Identify which cell holds the provided text, then report its [x, y] central coordinate. 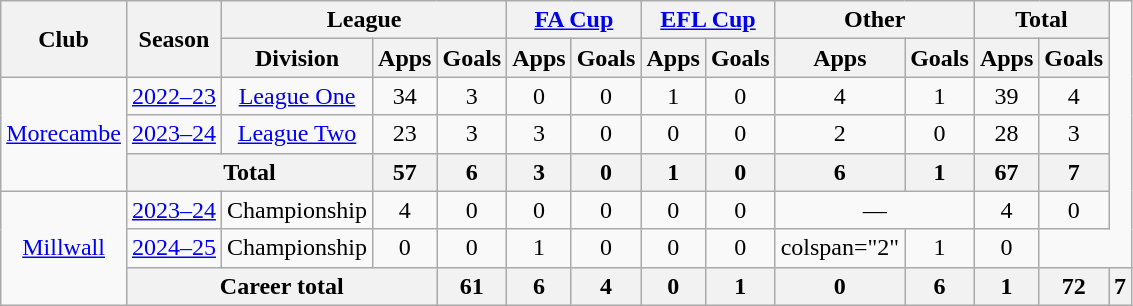
39 [1006, 96]
EFL Cup [708, 20]
Club [64, 39]
Season [174, 39]
23 [405, 134]
League [364, 20]
FA Cup [574, 20]
Career total [282, 286]
Morecambe [64, 134]
2024–25 [174, 248]
28 [1006, 134]
Millwall [64, 248]
34 [405, 96]
61 [472, 286]
— [874, 210]
2022–23 [174, 96]
Other [874, 20]
72 [1074, 286]
57 [405, 172]
67 [1006, 172]
2 [840, 134]
Division [296, 58]
League One [296, 96]
colspan="2" [840, 248]
League Two [296, 134]
